Return [x, y] of the center of cell containing provided text 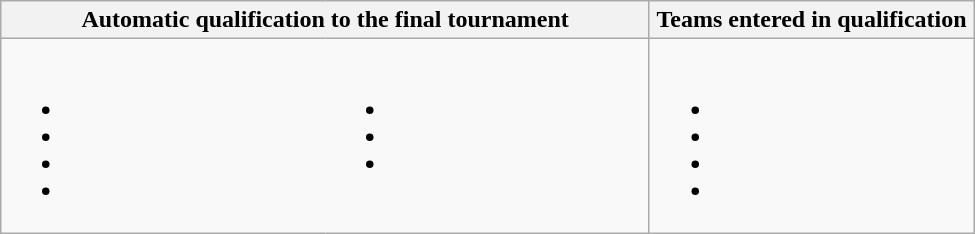
Teams entered in qualification [811, 20]
Automatic qualification to the final tournament [326, 20]
